Capture the cell that displays the provided text and extract its [x, y] central coordinate. 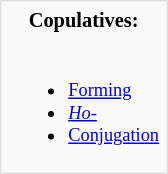
Copulatives: [84, 22]
FormingHo- Conjugation [84, 103]
